Determine the [x, y] coordinate at the center of the cell enclosing the given text.  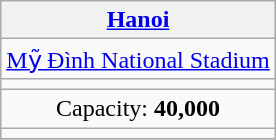
Capacity: 40,000 [138, 108]
Hanoi [138, 20]
Mỹ Đình National Stadium [138, 59]
